Scan for the cell matching the given text and deliver its [x, y] coordinate at center. 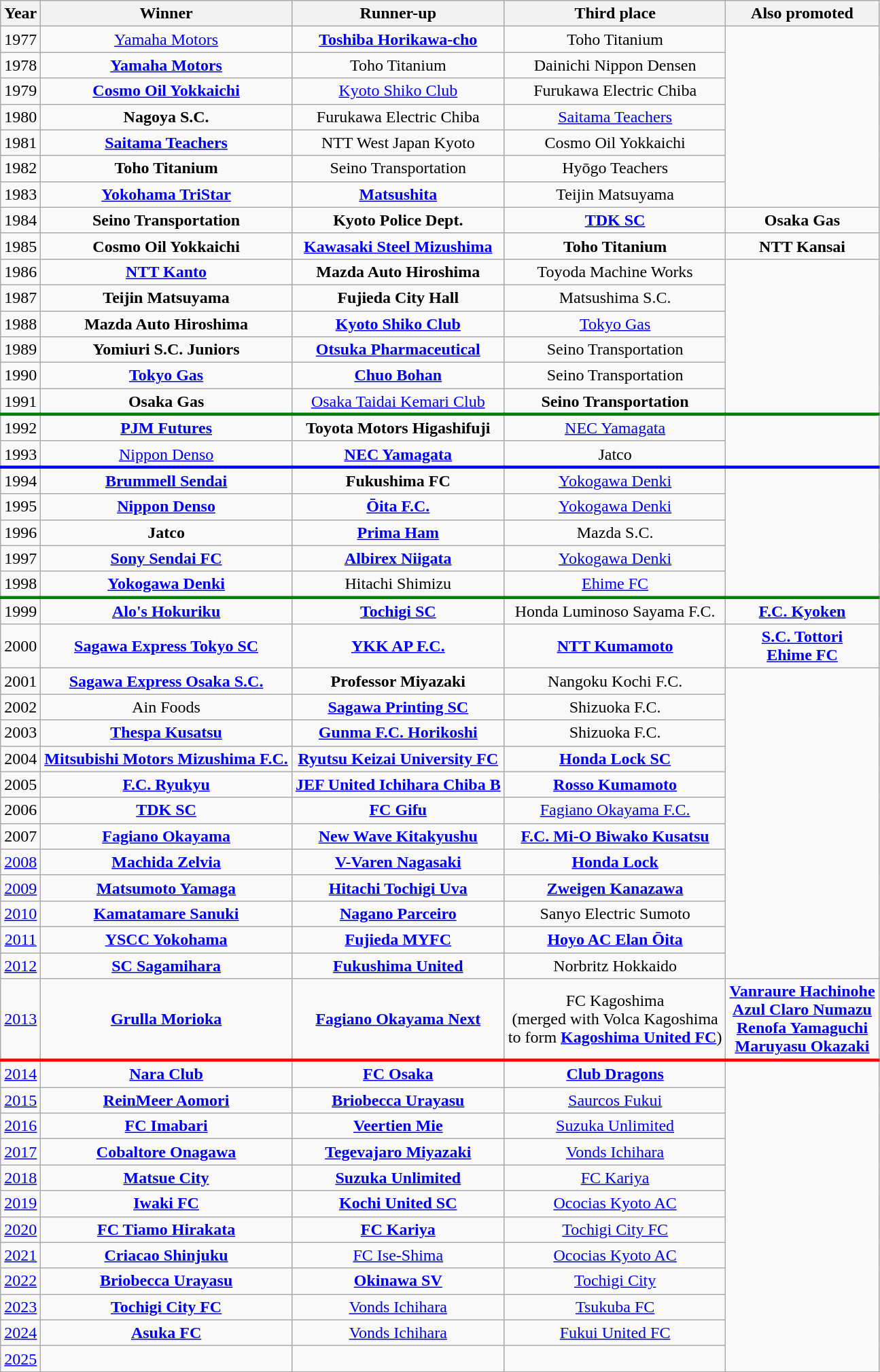
Zweigen Kanazawa [615, 888]
Yokohama TriStar [166, 194]
F.C. Kyoken [802, 611]
Cobaltore Onagawa [166, 1152]
2008 [20, 862]
Honda Luminoso Sayama F.C. [615, 611]
Fujieda City Hall [398, 297]
Chuo Bohan [398, 376]
Club Dragons [615, 1074]
Iwaki FC [166, 1204]
Hitachi Shimizu [398, 584]
2023 [20, 1307]
ReinMeer Aomori [166, 1100]
Fukui United FC [615, 1333]
Ain Foods [166, 707]
FC Imabari [166, 1126]
2003 [20, 733]
Fukushima FC [398, 480]
Fagiano Okayama [166, 836]
FC Kagoshima(merged with Volca Kagoshimato form Kagoshima United FC) [615, 1020]
Toyota Motors Higashifuji [398, 428]
2010 [20, 914]
New Wave Kitakyushu [398, 836]
Fukushima United [398, 965]
2021 [20, 1255]
1981 [20, 143]
FC Gifu [398, 810]
1995 [20, 507]
1980 [20, 117]
Osaka Taidai Kemari Club [398, 401]
NTT Kumamoto [615, 647]
2016 [20, 1126]
PJM Futures [166, 428]
Hoyo AC Elan Ōita [615, 939]
Toshiba Horikawa-cho [398, 39]
2025 [20, 1358]
1990 [20, 376]
Nagoya S.C. [166, 117]
Tochigi SC [398, 611]
Alo's Hokuriku [166, 611]
Gunma F.C. Horikoshi [398, 733]
2013 [20, 1020]
1994 [20, 480]
NTT West Japan Kyoto [398, 143]
2006 [20, 810]
Kyoto Police Dept. [398, 220]
Sagawa Express Tokyo SC [166, 647]
Fagiano Okayama F.C. [615, 810]
1977 [20, 39]
Sony Sendai FC [166, 558]
Fagiano Okayama Next [398, 1020]
Rosso Kumamoto [615, 784]
2001 [20, 681]
Nara Club [166, 1074]
2024 [20, 1333]
1986 [20, 272]
1984 [20, 220]
Hitachi Tochigi Uva [398, 888]
2022 [20, 1281]
1996 [20, 532]
2012 [20, 965]
Brummell Sendai [166, 480]
1991 [20, 401]
F.C. Mi-O Biwako Kusatsu [615, 836]
Asuka FC [166, 1333]
Thespa Kusatsu [166, 733]
2004 [20, 759]
Hyōgo Teachers [615, 168]
1997 [20, 558]
Tochigi City [615, 1281]
Machida Zelvia [166, 862]
2011 [20, 939]
Vanraure HachinoheAzul Claro NumazuRenofa YamaguchiMaruyasu Okazaki [802, 1020]
Yomiuri S.C. Juniors [166, 350]
Norbritz Hokkaido [615, 965]
Otsuka Pharmaceutical [398, 350]
2014 [20, 1074]
FC Tiamo Hirakata [166, 1229]
JEF United Ichihara Chiba B [398, 784]
2017 [20, 1152]
Toyoda Machine Works [615, 272]
Year [20, 14]
NTT Kanto [166, 272]
1979 [20, 91]
1985 [20, 246]
2005 [20, 784]
Nagano Parceiro [398, 914]
Veertien Mie [398, 1126]
Third place [615, 14]
1988 [20, 324]
Honda Lock SC [615, 759]
Sagawa Printing SC [398, 707]
Dainichi Nippon Densen [615, 65]
YSCC Yokohama [166, 939]
S.C. TottoriEhime FC [802, 647]
Nangoku Kochi F.C. [615, 681]
Saurcos Fukui [615, 1100]
Fujieda MYFC [398, 939]
2018 [20, 1178]
1989 [20, 350]
1992 [20, 428]
1987 [20, 297]
Winner [166, 14]
Tegevajaro Miyazaki [398, 1152]
FC Osaka [398, 1074]
2019 [20, 1204]
Matsushima S.C. [615, 297]
SC Sagamihara [166, 965]
Prima Ham [398, 532]
NTT Kansai [802, 246]
V-Varen Nagasaki [398, 862]
2009 [20, 888]
Mazda S.C. [615, 532]
Kamatamare Sanuki [166, 914]
2007 [20, 836]
Matsumoto Yamaga [166, 888]
2020 [20, 1229]
Matsushita [398, 194]
2000 [20, 647]
Honda Lock [615, 862]
2002 [20, 707]
Ryutsu Keizai University FC [398, 759]
Grulla Morioka [166, 1020]
Kawasaki Steel Mizushima [398, 246]
F.C. Ryukyu [166, 784]
1982 [20, 168]
Mitsubishi Motors Mizushima F.C. [166, 759]
1978 [20, 65]
YKK AP F.C. [398, 647]
Tsukuba FC [615, 1307]
1983 [20, 194]
Matsue City [166, 1178]
Ōita F.C. [398, 507]
Professor Miyazaki [398, 681]
Ehime FC [615, 584]
FC Ise-Shima [398, 1255]
Also promoted [802, 14]
Runner-up [398, 14]
1993 [20, 454]
Criacao Shinjuku [166, 1255]
1999 [20, 611]
Okinawa SV [398, 1281]
Albirex Niigata [398, 558]
1998 [20, 584]
2015 [20, 1100]
Sagawa Express Osaka S.C. [166, 681]
Kochi United SC [398, 1204]
Sanyo Electric Sumoto [615, 914]
